Return the (X, Y) coordinate for the center point of the cell that contains the specified text.  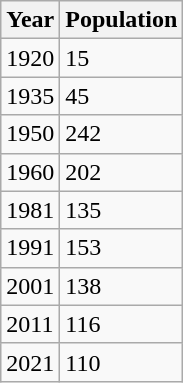
1935 (30, 96)
2021 (30, 362)
2011 (30, 324)
45 (122, 96)
1950 (30, 134)
116 (122, 324)
Population (122, 20)
15 (122, 58)
1991 (30, 248)
138 (122, 286)
1960 (30, 172)
2001 (30, 286)
202 (122, 172)
242 (122, 134)
Year (30, 20)
153 (122, 248)
135 (122, 210)
1920 (30, 58)
110 (122, 362)
1981 (30, 210)
